From the cell containing the given text, extract its center point as (X, Y) coordinate. 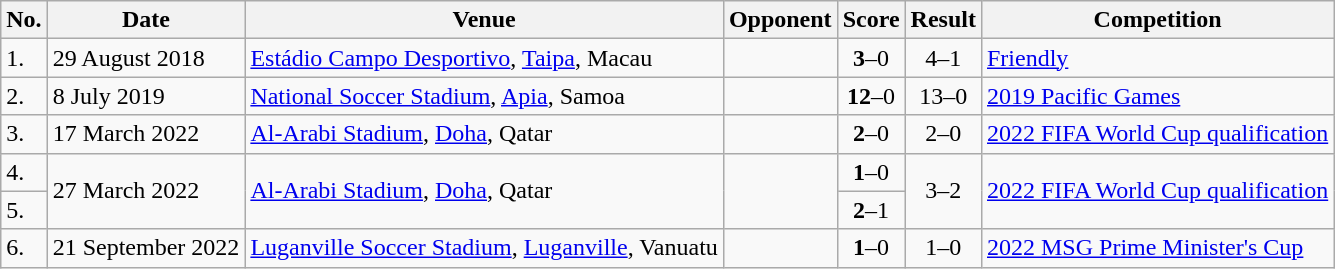
Score (871, 20)
1. (24, 58)
National Soccer Stadium, Apia, Samoa (484, 96)
2. (24, 96)
Venue (484, 20)
Result (943, 20)
2–1 (871, 210)
Date (146, 20)
3–2 (943, 191)
29 August 2018 (146, 58)
Friendly (1157, 58)
No. (24, 20)
Estádio Campo Desportivo, Taipa, Macau (484, 58)
8 July 2019 (146, 96)
17 March 2022 (146, 134)
13–0 (943, 96)
2019 Pacific Games (1157, 96)
3–0 (871, 58)
5. (24, 210)
Opponent (780, 20)
2022 MSG Prime Minister's Cup (1157, 248)
6. (24, 248)
21 September 2022 (146, 248)
12–0 (871, 96)
3. (24, 134)
Competition (1157, 20)
27 March 2022 (146, 191)
Luganville Soccer Stadium, Luganville, Vanuatu (484, 248)
4–1 (943, 58)
4. (24, 172)
